Capture the cell that displays the provided text and extract its [x, y] central coordinate. 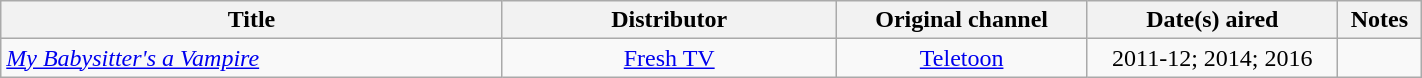
Teletoon [962, 58]
My Babysitter's a Vampire [252, 58]
Original channel [962, 20]
Date(s) aired [1212, 20]
Fresh TV [669, 58]
Notes [1380, 20]
Title [252, 20]
2011-12; 2014; 2016 [1212, 58]
Distributor [669, 20]
